Search for the cell housing the specified text and yield its (X, Y) center coordinate. 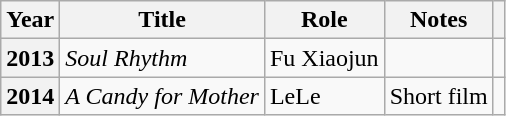
A Candy for Mother (162, 96)
Role (324, 20)
LeLe (324, 96)
Soul Rhythm (162, 58)
2014 (30, 96)
Short film (438, 96)
2013 (30, 58)
Title (162, 20)
Year (30, 20)
Fu Xiaojun (324, 58)
Notes (438, 20)
